Locate the cell with the specified text and output its (X, Y) center coordinate. 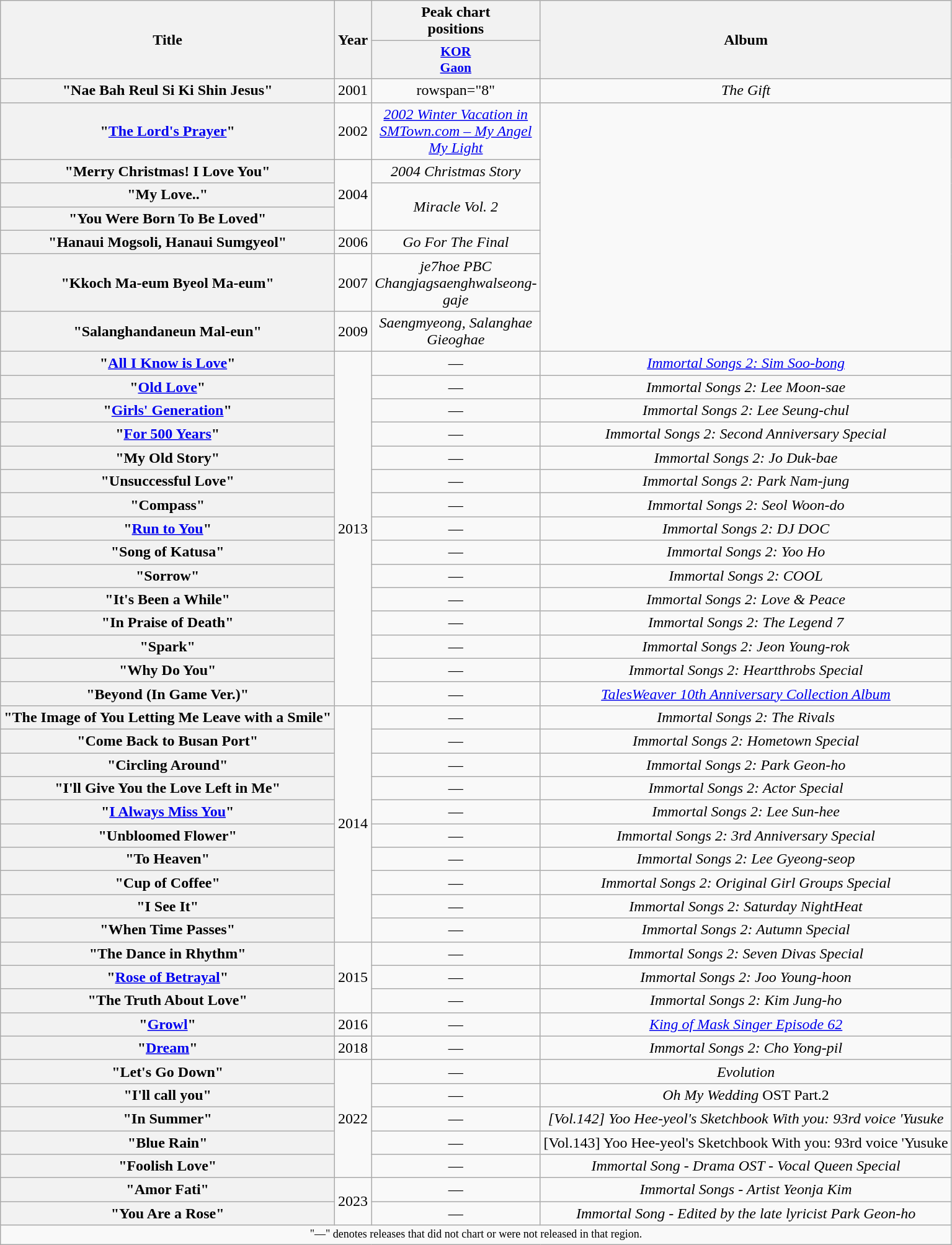
"I Always Miss You" (167, 812)
"Come Back to Busan Port" (167, 741)
Immortal Song - Edited by the late lyricist Park Geon-ho (745, 1213)
"I See It" (167, 906)
Immortal Songs 2: The Legend 7 (745, 623)
Immortal Songs 2: Kim Jung-ho (745, 1001)
"For 500 Years" (167, 434)
"All I Know is Love" (167, 363)
Immortal Songs 2: Second Anniversary Special (745, 434)
Immortal Songs 2: Saturday NightHeat (745, 906)
[Vol.142] Yoo Hee-yeol's Sketchbook With you: 93rd voice 'Yusuke (745, 1118)
The Gift (745, 91)
"Salanghandaneun Mal-eun" (167, 331)
Oh My Wedding OST Part.2 (745, 1095)
2023 (354, 1202)
"Compass" (167, 505)
Immortal Songs 2: Yoo Ho (745, 552)
"Spark" (167, 646)
2002 Winter Vacation in SMTown.com – My Angel My Light (456, 131)
2004 Christmas Story (456, 171)
2014 (354, 824)
Immortal Songs 2: Park Geon-ho (745, 765)
Immortal Songs 2: Cho Yong-pil (745, 1048)
2015 (354, 977)
"I'll call you" (167, 1095)
Year (354, 40)
"Amor Fati" (167, 1190)
"Unsuccessful Love" (167, 481)
Immortal Songs 2: Lee Sun-hee (745, 812)
2006 (354, 242)
Immortal Songs 2: Lee Moon-sae (745, 386)
Immortal Songs 2: Seol Woon-do (745, 505)
"The Dance in Rhythm" (167, 953)
"Foolish Love" (167, 1166)
"Let's Go Down" (167, 1071)
Album (745, 40)
"Beyond (In Game Ver.)" (167, 694)
Immortal Songs 2: Jeon Young-rok (745, 646)
Miracle Vol. 2 (456, 207)
"Girls' Generation" (167, 411)
Immortal Songs 2: Lee Gyeong-seop (745, 859)
2013 (354, 529)
Peak chartpositions (456, 21)
KORGaon (456, 60)
2001 (354, 91)
"The Truth About Love" (167, 1001)
"The Lord's Prayer" (167, 131)
2016 (354, 1024)
"My Old Story" (167, 458)
Immortal Songs 2: Jo Duk-bae (745, 458)
"The Image of You Letting Me Leave with a Smile" (167, 717)
"To Heaven" (167, 859)
TalesWeaver 10th Anniversary Collection Album (745, 694)
2018 (354, 1048)
"It's Been a While" (167, 599)
"Run to You" (167, 529)
"You Are a Rose" (167, 1213)
[Vol.143] Yoo Hee-yeol's Sketchbook With you: 93rd voice 'Yusuke (745, 1142)
"Circling Around" (167, 765)
Immortal Songs 2: Joo Young-hoon (745, 977)
Saengmyeong, Salanghae Gieoghae (456, 331)
"Growl" (167, 1024)
Immortal Songs 2: Sim Soo-bong (745, 363)
Immortal Songs 2: Actor Special (745, 788)
Immortal Songs 2: Autumn Special (745, 930)
Immortal Songs 2: The Rivals (745, 717)
"Nae Bah Reul Si Ki Shin Jesus" (167, 91)
"Why Do You" (167, 670)
Immortal Songs 2: DJ DOC (745, 529)
"Blue Rain" (167, 1142)
Immortal Songs 2: Park Nam-jung (745, 481)
King of Mask Singer Episode 62 (745, 1024)
2004 (354, 195)
"I'll Give You the Love Left in Me" (167, 788)
Evolution (745, 1071)
Immortal Songs 2: Love & Peace (745, 599)
"—" denotes releases that did not chart or were not released in that region. (476, 1234)
Immortal Songs 2: Original Girl Groups Special (745, 883)
Immortal Songs - Artist Yeonja Kim (745, 1190)
"Cup of Coffee" (167, 883)
"Sorrow" (167, 576)
2007 (354, 282)
"Rose of Betrayal" (167, 977)
"Old Love" (167, 386)
Immortal Songs 2: Hometown Special (745, 741)
Immortal Songs 2: 3rd Anniversary Special (745, 836)
2022 (354, 1118)
"Unbloomed Flower" (167, 836)
"Kkoch Ma-eum Byeol Ma-eum" (167, 282)
"Merry Christmas! I Love You" (167, 171)
"Dream" (167, 1048)
"When Time Passes" (167, 930)
2009 (354, 331)
Title (167, 40)
"In Summer" (167, 1118)
Go For The Final (456, 242)
Immortal Songs 2: Seven Divas Special (745, 953)
Immortal Songs 2: Heartthrobs Special (745, 670)
"My Love.." (167, 195)
je7hoe PBC Changjagsaenghwalseong-gaje (456, 282)
"Hanaui Mogsoli, Hanaui Sumgyeol" (167, 242)
"You Were Born To Be Loved" (167, 218)
2002 (354, 131)
rowspan="8" (456, 91)
"In Praise of Death" (167, 623)
Immortal Songs 2: COOL (745, 576)
Immortal Song - Drama OST - Vocal Queen Special (745, 1166)
"Song of Katusa" (167, 552)
Immortal Songs 2: Lee Seung-chul (745, 411)
